Identify which cell holds the provided text, then report its [X, Y] central coordinate. 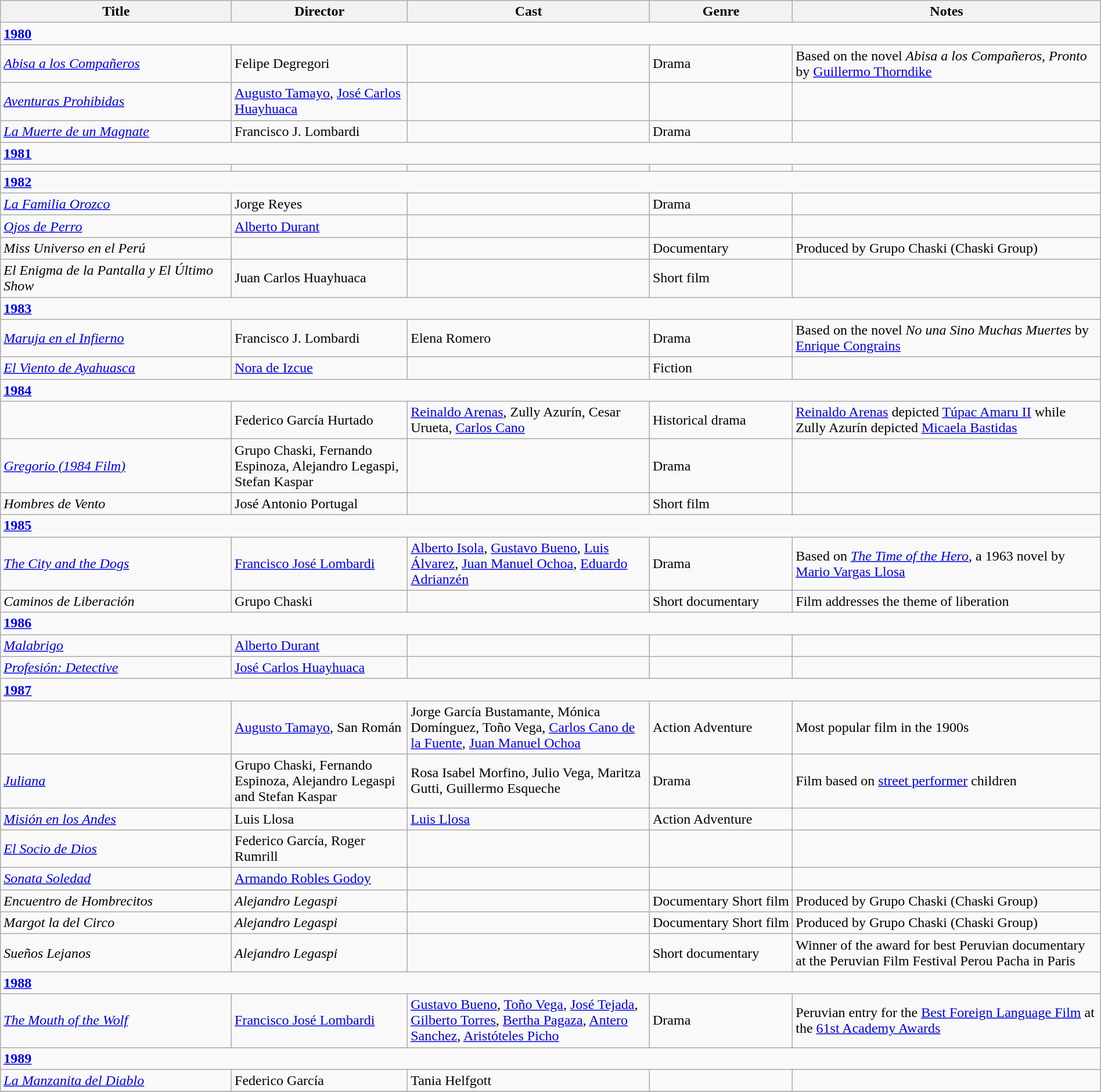
Aventuras Prohibidas [116, 101]
Sueños Lejanos [116, 953]
Ojos de Perro [116, 226]
1985 [550, 526]
Based on the novel No una Sino Muchas Muertes by Enrique Congrains [947, 338]
Felipe Degregori [319, 64]
Based on the novel Abisa a los Compañeros, Pronto by Guillermo Thorndike [947, 64]
Federico García Hurtado [319, 421]
Jorge Reyes [319, 204]
Profesión: Detective [116, 667]
Genre [721, 12]
Winner of the award for best Peruvian documentary at the Peruvian Film Festival Perou Pacha in Paris [947, 953]
The City and the Dogs [116, 563]
Tania Helfgott [528, 1080]
1986 [550, 623]
Rosa Isabel Morfino, Julio Vega, Maritza Gutti, Guillermo Esqueche [528, 781]
Documentary [721, 248]
Cast [528, 12]
Notes [947, 12]
Most popular film in the 1900s [947, 727]
Grupo Chaski [319, 601]
1987 [550, 689]
Juan Carlos Huayhuaca [319, 278]
Armando Robles Godoy [319, 879]
Federico García, Roger Rumrill [319, 849]
Gregorio (1984 Film) [116, 466]
Alberto Isola, Gustavo Bueno, Luis Álvarez, Juan Manuel Ochoa, Eduardo Adrianzén [528, 563]
Gustavo Bueno, Toño Vega, José Tejada, Gilberto Torres, Bertha Pagaza, Antero Sanchez, Aristóteles Picho [528, 1021]
La Familia Orozco [116, 204]
Elena Romero [528, 338]
Miss Universo en el Perú [116, 248]
The Mouth of the Wolf [116, 1021]
Encuentro de Hombrecitos [116, 901]
Abisa a los Compañeros [116, 64]
1981 [550, 153]
Sonata Soledad [116, 879]
1988 [550, 983]
El Socio de Dios [116, 849]
Film based on street performer children [947, 781]
Augusto Tamayo, San Román [319, 727]
Grupo Chaski, Fernando Espinoza, Alejandro Legaspi and Stefan Kaspar [319, 781]
Juliana [116, 781]
1982 [550, 182]
1989 [550, 1058]
Peruvian entry for the Best Foreign Language Film at the 61st Academy Awards [947, 1021]
El Viento de Ayahuasca [116, 368]
José Carlos Huayhuaca [319, 667]
Fiction [721, 368]
José Antonio Portugal [319, 504]
1984 [550, 390]
La Muerte de un Magnate [116, 131]
Margot la del Circo [116, 923]
Nora de Izcue [319, 368]
Based on The Time of the Hero, a 1963 novel by Mario Vargas Llosa [947, 563]
Augusto Tamayo, José Carlos Huayhuaca [319, 101]
Caminos de Liberación [116, 601]
Reinaldo Arenas depicted Túpac Amaru II while Zully Azurín depicted Micaela Bastidas [947, 421]
Director [319, 12]
Reinaldo Arenas, Zully Azurín, Cesar Urueta, Carlos Cano [528, 421]
Federico García [319, 1080]
La Manzanita del Diablo [116, 1080]
Historical drama [721, 421]
Jorge García Bustamante, Mónica Domínguez, Toño Vega, Carlos Cano de la Fuente, Juan Manuel Ochoa [528, 727]
Film addresses the theme of liberation [947, 601]
Title [116, 12]
Hombres de Vento [116, 504]
Misión en los Andes [116, 818]
Maruja en el Infierno [116, 338]
Grupo Chaski, Fernando Espinoza, Alejandro Legaspi, Stefan Kaspar [319, 466]
El Enigma de la Pantalla y El Último Show [116, 278]
1983 [550, 308]
Malabrigo [116, 645]
1980 [550, 34]
